Locate the cell with the specified text and output its [x, y] center coordinate. 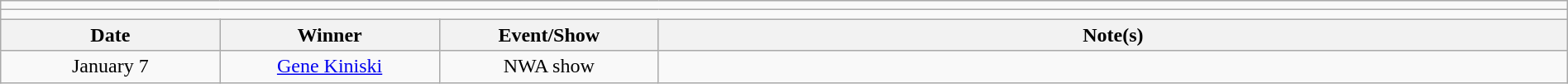
January 7 [111, 67]
Gene Kiniski [329, 67]
Date [111, 35]
Event/Show [549, 35]
Note(s) [1113, 35]
Winner [329, 35]
NWA show [549, 67]
